Capture the cell that displays the provided text and extract its [x, y] central coordinate. 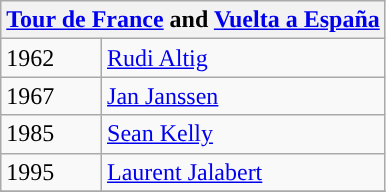
Sean Kelly [244, 134]
1995 [52, 172]
1967 [52, 96]
1962 [52, 58]
Tour de France and Vuelta a España [194, 20]
Rudi Altig [244, 58]
1985 [52, 134]
Laurent Jalabert [244, 172]
Jan Janssen [244, 96]
